Scan for the cell matching the given text and deliver its [X, Y] coordinate at center. 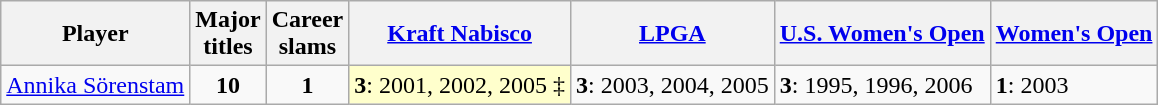
3: 2003, 2004, 2005 [672, 85]
10 [228, 85]
1: 2003 [1074, 85]
Women's Open [1074, 34]
Kraft Nabisco [460, 34]
Annika Sörenstam [96, 85]
Majortitles [228, 34]
1 [308, 85]
3: 1995, 1996, 2006 [882, 85]
U.S. Women's Open [882, 34]
3: 2001, 2002, 2005 ‡ [460, 85]
LPGA [672, 34]
Player [96, 34]
Careerslams [308, 34]
